Pinpoint the cell where the given text exists, returning its [X, Y] midpoint coordinate. 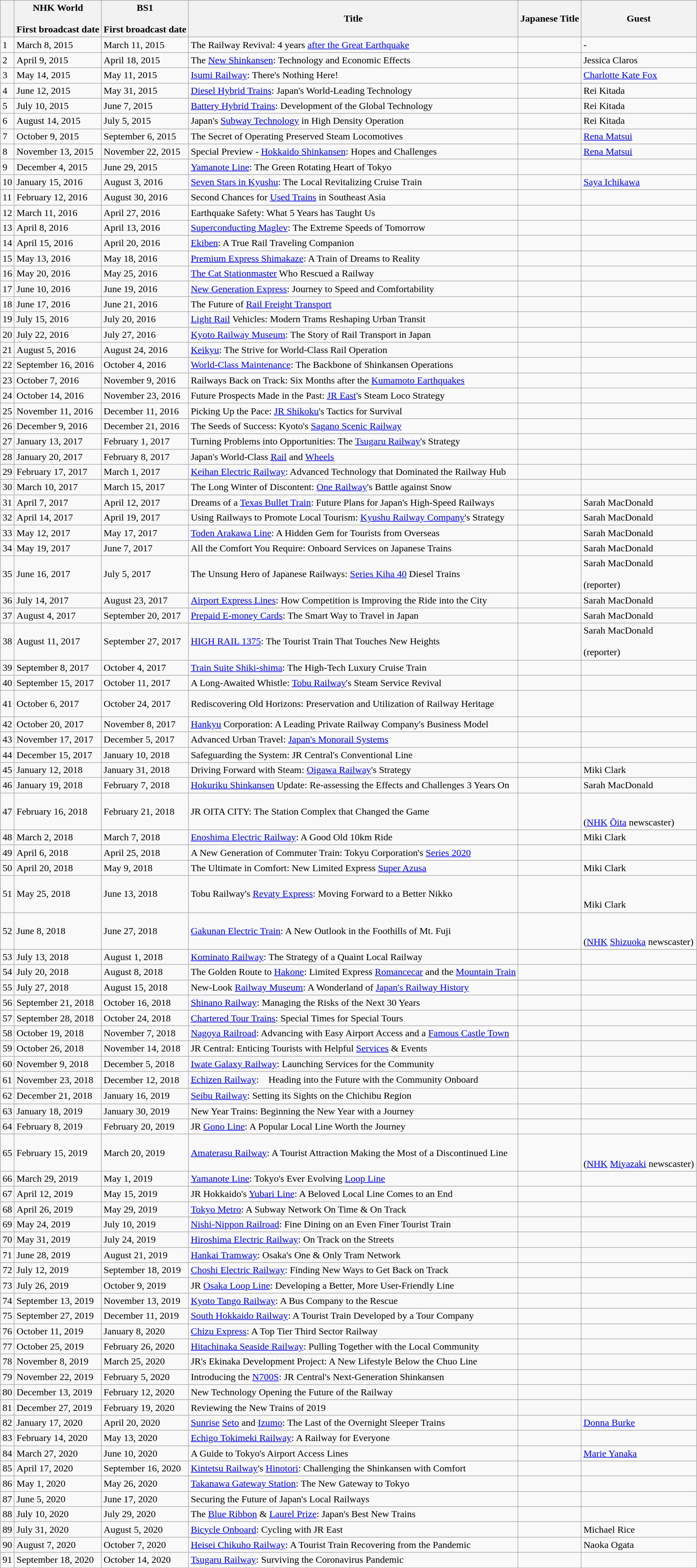
October 7, 2020 [145, 1545]
November 7, 2018 [145, 1033]
September 18, 2019 [145, 1270]
51 [7, 894]
Rediscovering Old Horizons: Preservation and Utilization of Railway Heritage [353, 704]
Diesel Hybrid Trains: Japan's World-Leading Technology [353, 91]
April 20, 2016 [145, 243]
June 17, 2016 [58, 304]
August 14, 2015 [58, 121]
July 14, 2017 [58, 600]
January 30, 2019 [145, 1111]
Sunrise Seto and Izumo: The Last of the Overnight Sleeper Trains [353, 1423]
Charlotte Kate Fox [639, 75]
Advanced Urban Travel: Japan's Monorail Systems [353, 739]
33 [7, 533]
July 27, 2016 [145, 335]
November 9, 2018 [58, 1064]
Future Prospects Made in the Past: JR East's Steam Loco Strategy [353, 396]
Battery Hybrid Trains: Development of the Global Technology [353, 106]
May 13, 2020 [145, 1438]
New Technology Opening the Future of the Railway [353, 1392]
December 13, 2019 [58, 1392]
Heisei Chikuho Railway: A Tourist Train Recovering from the Pandemic [353, 1545]
4 [7, 91]
October 14, 2016 [58, 396]
September 15, 2017 [58, 683]
July 13, 2018 [58, 957]
1 [7, 45]
November 22, 2019 [58, 1377]
Seibu Railway: Setting its Sights on the Chichibu Region [353, 1096]
24 [7, 396]
February 26, 2020 [145, 1346]
Gakunan Electric Train: A New Outlook in the Foothills of Mt. Fuji [353, 931]
September 13, 2019 [58, 1301]
August 3, 2016 [145, 182]
83 [7, 1438]
Japan's World-Class Rail and Wheels [353, 456]
July 22, 2016 [58, 335]
Tsugaru Railway: Surviving the Coronavirus Pandemic [353, 1560]
53 [7, 957]
48 [7, 837]
October 26, 2018 [58, 1048]
13 [7, 228]
46 [7, 785]
May 17, 2017 [145, 533]
The Ultimate in Comfort: New Limited Express Super Azusa [353, 868]
August 1, 2018 [145, 957]
75 [7, 1316]
59 [7, 1048]
29 [7, 472]
35 [7, 574]
Safeguarding the System: JR Central's Conventional Line [353, 755]
October 24, 2018 [145, 1018]
August 8, 2018 [145, 972]
August 5, 2016 [58, 350]
March 20, 2019 [145, 1152]
Nagoya Railroad: Advancing with Easy Airport Access and a Famous Castle Town [353, 1033]
January 19, 2018 [58, 785]
June 28, 2019 [58, 1255]
January 10, 2018 [145, 755]
May 1, 2019 [145, 1179]
February 16, 2018 [58, 811]
62 [7, 1096]
April 19, 2017 [145, 518]
December 5, 2018 [145, 1064]
March 11, 2016 [58, 213]
Introducing the N700S: JR Central's Next-Generation Shinkansen [353, 1377]
9 [7, 167]
December 27, 2019 [58, 1407]
Light Rail Vehicles: Modern Trams Reshaping Urban Transit [353, 319]
November 9, 2016 [145, 380]
JR Central: Enticing Tourists with Helpful Services & Events [353, 1048]
39 [7, 668]
JR Hokkaido's Yubari Line: A Beloved Local Line Comes to an End [353, 1194]
7 [7, 136]
November 11, 2016 [58, 411]
May 29, 2019 [145, 1209]
May 14, 2015 [58, 75]
January 31, 2018 [145, 770]
44 [7, 755]
Securing the Future of Japan's Local Railways [353, 1499]
November 8, 2019 [58, 1362]
22 [7, 365]
Hokuriku Shinkansen Update: Re-assessing the Effects and Challenges 3 Years On [353, 785]
47 [7, 811]
September 27, 2019 [58, 1316]
74 [7, 1301]
February 15, 2019 [58, 1152]
February 14, 2020 [58, 1438]
August 24, 2016 [145, 350]
42 [7, 724]
July 10, 2015 [58, 106]
58 [7, 1033]
December 12, 2018 [145, 1080]
July 27, 2018 [58, 987]
October 14, 2020 [145, 1560]
Hiroshima Electric Railway: On Track on the Streets [353, 1240]
The Unsung Hero of Japanese Railways: Series Kiha 40 Diesel Trains [353, 574]
85 [7, 1469]
Railways Back on Track: Six Months after the Kumamoto Earthquakes [353, 380]
23 [7, 380]
July 20, 2018 [58, 972]
October 11, 2019 [58, 1331]
July 31, 2020 [58, 1530]
May 15, 2019 [145, 1194]
60 [7, 1064]
Michael Rice [639, 1530]
November 13, 2019 [145, 1301]
Chartered Tour Trains: Special Times for Special Tours [353, 1018]
July 10, 2019 [145, 1225]
January 12, 2018 [58, 770]
87 [7, 1499]
May 13, 2016 [58, 258]
18 [7, 304]
49 [7, 853]
April 20, 2020 [145, 1423]
88 [7, 1514]
67 [7, 1194]
6 [7, 121]
September 27, 2017 [145, 642]
April 18, 2015 [145, 60]
October 20, 2017 [58, 724]
June 5, 2020 [58, 1499]
HIGH RAIL 1375: The Tourist Train That Touches New Heights [353, 642]
The Secret of Operating Preserved Steam Locomotives [353, 136]
September 28, 2018 [58, 1018]
December 4, 2015 [58, 167]
April 7, 2017 [58, 502]
April 14, 2017 [58, 518]
April 17, 2020 [58, 1469]
October 24, 2017 [145, 704]
72 [7, 1270]
Toden Arakawa Line: A Hidden Gem for Tourists from Overseas [353, 533]
Using Railways to Promote Local Tourism: Kyushu Railway Company's Strategy [353, 518]
Picking Up the Pace: JR Shikoku's Tactics for Survival [353, 411]
May 25, 2016 [145, 274]
May 19, 2017 [58, 548]
50 [7, 868]
March 25, 2020 [145, 1362]
April 25, 2018 [145, 853]
32 [7, 518]
June 7, 2015 [145, 106]
July 20, 2016 [145, 319]
South Hokkaido Railway: A Tourist Train Developed by a Tour Company [353, 1316]
JR Gono Line: A Popular Local Line Worth the Journey [353, 1126]
(NHK Miyazaki newscaster) [639, 1152]
April 15, 2016 [58, 243]
20 [7, 335]
Kyoto Railway Museum: The Story of Rail Transport in Japan [353, 335]
41 [7, 704]
Prepaid E-money Cards: The Smart Way to Travel in Japan [353, 615]
October 6, 2017 [58, 704]
Jessica Claros [639, 60]
73 [7, 1285]
25 [7, 411]
Echizen Railway: Heading into the Future with the Community Onboard [353, 1080]
May 18, 2016 [145, 258]
52 [7, 931]
The Future of Rail Freight Transport [353, 304]
Nishi-Nippon Railroad: Fine Dining on an Even Finer Tourist Train [353, 1225]
September 16, 2016 [58, 365]
Airport Express Lines: How Competition is Improving the Ride into the City [353, 600]
September 8, 2017 [58, 668]
Tobu Railway's Revaty Express: Moving Forward to a Better Nikko [353, 894]
63 [7, 1111]
Premium Express Shimakaze: A Train of Dreams to Reality [353, 258]
12 [7, 213]
Reviewing the New Trains of 2019 [353, 1407]
December 9, 2016 [58, 426]
November 22, 2015 [145, 151]
March 10, 2017 [58, 487]
October 19, 2018 [58, 1033]
10 [7, 182]
June 17, 2020 [145, 1499]
Seven Stars in Kyushu: The Local Revitalizing Cruise Train [353, 182]
October 4, 2016 [145, 365]
November 23, 2016 [145, 396]
April 27, 2016 [145, 213]
July 12, 2019 [58, 1270]
December 5, 2017 [145, 739]
45 [7, 770]
71 [7, 1255]
Enoshima Electric Railway: A Good Old 10km Ride [353, 837]
January 20, 2017 [58, 456]
Yamanote Line: The Green Rotating Heart of Tokyo [353, 167]
65 [7, 1152]
May 20, 2016 [58, 274]
January 13, 2017 [58, 441]
January 18, 2019 [58, 1111]
December 21, 2016 [145, 426]
August 7, 2020 [58, 1545]
Hankai Tramway: Osaka's One & Only Tram Network [353, 1255]
The Seeds of Success: Kyoto's Sagano Scenic Railway [353, 426]
Kintetsu Railway's Hinotori: Challenging the Shinkansen with Comfort [353, 1469]
NHK WorldFirst broadcast date [58, 19]
March 7, 2018 [145, 837]
World-Class Maintenance: The Backbone of Shinkansen Operations [353, 365]
56 [7, 1003]
76 [7, 1331]
October 9, 2015 [58, 136]
90 [7, 1545]
April 12, 2017 [145, 502]
Isumi Railway: There's Nothing Here! [353, 75]
September 6, 2015 [145, 136]
Driving Forward with Steam: Oigawa Railway's Strategy [353, 770]
15 [7, 258]
Kyoto Tango Railway: A Bus Company to the Rescue [353, 1301]
May 31, 2015 [145, 91]
November 8, 2017 [145, 724]
Keikyu: The Strive for World-Class Rail Operation [353, 350]
July 10, 2020 [58, 1514]
The Long Winter of Discontent: One Railway's Battle against Snow [353, 487]
JR OITA CITY: The Station Complex that Changed the Game [353, 811]
August 4, 2017 [58, 615]
June 27, 2018 [145, 931]
86 [7, 1484]
May 11, 2015 [145, 75]
34 [7, 548]
40 [7, 683]
Chizu Express: A Top Tier Third Sector Railway [353, 1331]
July 24, 2019 [145, 1240]
- [639, 45]
August 23, 2017 [145, 600]
May 9, 2018 [145, 868]
All the Comfort You Require: Onboard Services on Japanese Trains [353, 548]
New Generation Express: Journey to Speed and Comfortability [353, 289]
August 21, 2019 [145, 1255]
March 27, 2020 [58, 1453]
May 24, 2019 [58, 1225]
September 16, 2020 [145, 1469]
54 [7, 972]
February 19, 2020 [145, 1407]
December 21, 2018 [58, 1096]
April 26, 2019 [58, 1209]
October 25, 2019 [58, 1346]
82 [7, 1423]
March 29, 2019 [58, 1179]
June 7, 2017 [145, 548]
May 12, 2017 [58, 533]
77 [7, 1346]
80 [7, 1392]
October 16, 2018 [145, 1003]
Bicycle Onboard: Cycling with JR East [353, 1530]
38 [7, 642]
11 [7, 197]
April 13, 2016 [145, 228]
November 23, 2018 [58, 1080]
August 5, 2020 [145, 1530]
68 [7, 1209]
84 [7, 1453]
March 11, 2015 [145, 45]
Keihan Electric Railway: Advanced Technology that Dominated the Railway Hub [353, 472]
October 7, 2016 [58, 380]
October 11, 2017 [145, 683]
43 [7, 739]
November 14, 2018 [145, 1048]
Guest [639, 19]
31 [7, 502]
Echigo Tokimeki Railway: A Railway for Everyone [353, 1438]
Marie Yanaka [639, 1453]
May 25, 2018 [58, 894]
55 [7, 987]
May 26, 2020 [145, 1484]
70 [7, 1240]
Japan's Subway Technology in High Density Operation [353, 121]
February 8, 2017 [145, 456]
36 [7, 600]
October 9, 2019 [145, 1285]
April 20, 2018 [58, 868]
JR Osaka Loop Line: Developing a Better, More User-Friendly Line [353, 1285]
May 31, 2019 [58, 1240]
December 15, 2017 [58, 755]
February 20, 2019 [145, 1126]
The Cat Stationmaster Who Rescued a Railway [353, 274]
June 21, 2016 [145, 304]
The Blue Ribbon & Laurel Prize: Japan's Best New Trains [353, 1514]
July 5, 2015 [145, 121]
December 11, 2019 [145, 1316]
26 [7, 426]
April 12, 2019 [58, 1194]
(NHK Shizuoka newscaster) [639, 931]
89 [7, 1530]
April 8, 2016 [58, 228]
JR's Ekinaka Development Project: A New Lifestyle Below the Chuo Line [353, 1362]
September 21, 2018 [58, 1003]
Saya Ichikawa [639, 182]
November 17, 2017 [58, 739]
January 8, 2020 [145, 1331]
Hitachinaka Seaside Railway: Pulling Together with the Local Community [353, 1346]
April 6, 2018 [58, 853]
Choshi Electric Railway: Finding New Ways to Get Back on Track [353, 1270]
Tokyo Metro: A Subway Network On Time & On Track [353, 1209]
57 [7, 1018]
The Railway Revival: 4 years after the Great Earthquake [353, 45]
8 [7, 151]
Yamanote Line: Tokyo's Ever Evolving Loop Line [353, 1179]
New Year Trains: Beginning the New Year with a Journey [353, 1111]
Japanese Title [550, 19]
September 18, 2020 [58, 1560]
17 [7, 289]
A Long-Awaited Whistle: Tobu Railway's Steam Service Revival [353, 683]
June 10, 2016 [58, 289]
May 1, 2020 [58, 1484]
August 11, 2017 [58, 642]
July 5, 2017 [145, 574]
February 17, 2017 [58, 472]
2 [7, 60]
91 [7, 1560]
19 [7, 319]
January 16, 2019 [145, 1096]
July 15, 2016 [58, 319]
Shinano Railway: Managing the Risks of the Next 30 Years [353, 1003]
BS1First broadcast date [145, 19]
78 [7, 1362]
Title [353, 19]
5 [7, 106]
February 1, 2017 [145, 441]
Naoka Ogata [639, 1545]
Hankyu Corporation: A Leading Private Railway Company's Business Model [353, 724]
February 5, 2020 [145, 1377]
Amaterasu Railway: A Tourist Attraction Making the Most of a Discontinued Line [353, 1152]
69 [7, 1225]
21 [7, 350]
14 [7, 243]
October 4, 2017 [145, 668]
16 [7, 274]
Iwate Galaxy Railway: Launching Services for the Community [353, 1064]
81 [7, 1407]
30 [7, 487]
June 19, 2016 [145, 289]
61 [7, 1080]
Second Chances for Used Trains in Southeast Asia [353, 197]
June 16, 2017 [58, 574]
64 [7, 1126]
Kominato Railway: The Strategy of a Quaint Local Railway [353, 957]
27 [7, 441]
August 30, 2016 [145, 197]
New-Look Railway Museum: A Wonderland of Japan's Railway History [353, 987]
Dreams of a Texas Bullet Train: Future Plans for Japan's High-Speed Railways [353, 502]
Special Preview - Hokkaido Shinkansen: Hopes and Challenges [353, 151]
The Golden Route to Hakone: Limited Express Romancecar and the Mountain Train [353, 972]
June 12, 2015 [58, 91]
Ekiben: A True Rail Traveling Companion [353, 243]
February 21, 2018 [145, 811]
July 26, 2019 [58, 1285]
Takanawa Gateway Station: The New Gateway to Tokyo [353, 1484]
July 29, 2020 [145, 1514]
February 12, 2020 [145, 1392]
Train Suite Shiki-shima: The High-Tech Luxury Cruise Train [353, 668]
September 20, 2017 [145, 615]
Earthquake Safety: What 5 Years has Taught Us [353, 213]
June 29, 2015 [145, 167]
Turning Problems into Opportunities: The Tsugaru Railway's Strategy [353, 441]
February 7, 2018 [145, 785]
A New Generation of Commuter Train: Tokyu Corporation's Series 2020 [353, 853]
66 [7, 1179]
The New Shinkansen: Technology and Economic Effects [353, 60]
79 [7, 1377]
A Guide to Tokyo's Airport Access Lines [353, 1453]
Superconducting Maglev: The Extreme Speeds of Tomorrow [353, 228]
March 8, 2015 [58, 45]
April 9, 2015 [58, 60]
January 15, 2016 [58, 182]
February 12, 2016 [58, 197]
37 [7, 615]
March 1, 2017 [145, 472]
December 11, 2016 [145, 411]
Donna Burke [639, 1423]
February 8, 2019 [58, 1126]
June 13, 2018 [145, 894]
June 8, 2018 [58, 931]
January 17, 2020 [58, 1423]
(NHK Ōita newscaster) [639, 811]
August 15, 2018 [145, 987]
June 10, 2020 [145, 1453]
28 [7, 456]
3 [7, 75]
March 2, 2018 [58, 837]
March 15, 2017 [145, 487]
November 13, 2015 [58, 151]
